Locate the cell with the specified text and output its [X, Y] center coordinate. 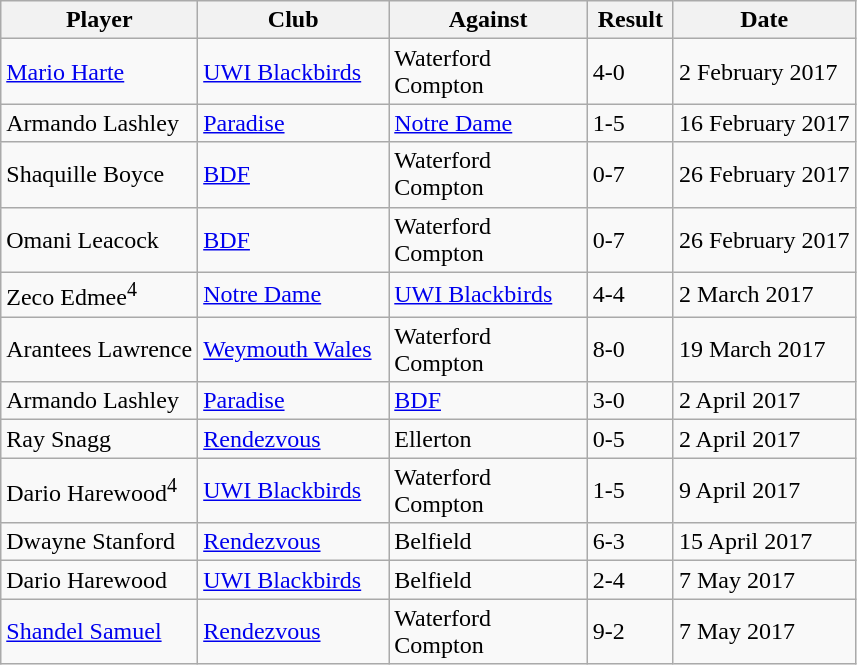
Ray Snagg [100, 439]
Dwayne Stanford [100, 542]
15 April 2017 [764, 542]
4-0 [630, 72]
3-0 [630, 401]
Date [764, 20]
2 March 2017 [764, 294]
2-4 [630, 580]
19 March 2017 [764, 350]
6-3 [630, 542]
Dario Harewood [100, 580]
Player [100, 20]
9 April 2017 [764, 490]
0-5 [630, 439]
Mario Harte [100, 72]
Against [488, 20]
Club [294, 20]
4-4 [630, 294]
16 February 2017 [764, 123]
Omani Leacock [100, 240]
Result [630, 20]
8-0 [630, 350]
2 February 2017 [764, 72]
Shandel Samuel [100, 632]
Shaquille Boyce [100, 174]
Arantees Lawrence [100, 350]
Ellerton [488, 439]
9-2 [630, 632]
Weymouth Wales [294, 350]
Dario Harewood4 [100, 490]
Zeco Edmee4 [100, 294]
